From the cell containing the given text, extract its center point as [x, y] coordinate. 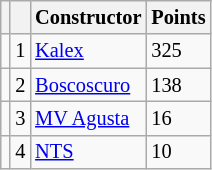
16 [178, 118]
1 [20, 51]
138 [178, 85]
325 [178, 51]
Boscoscuro [88, 85]
NTS [88, 152]
Points [178, 17]
2 [20, 85]
MV Agusta [88, 118]
3 [20, 118]
4 [20, 152]
Kalex [88, 51]
Constructor [88, 17]
10 [178, 152]
